Return [X, Y] of the center of cell containing provided text 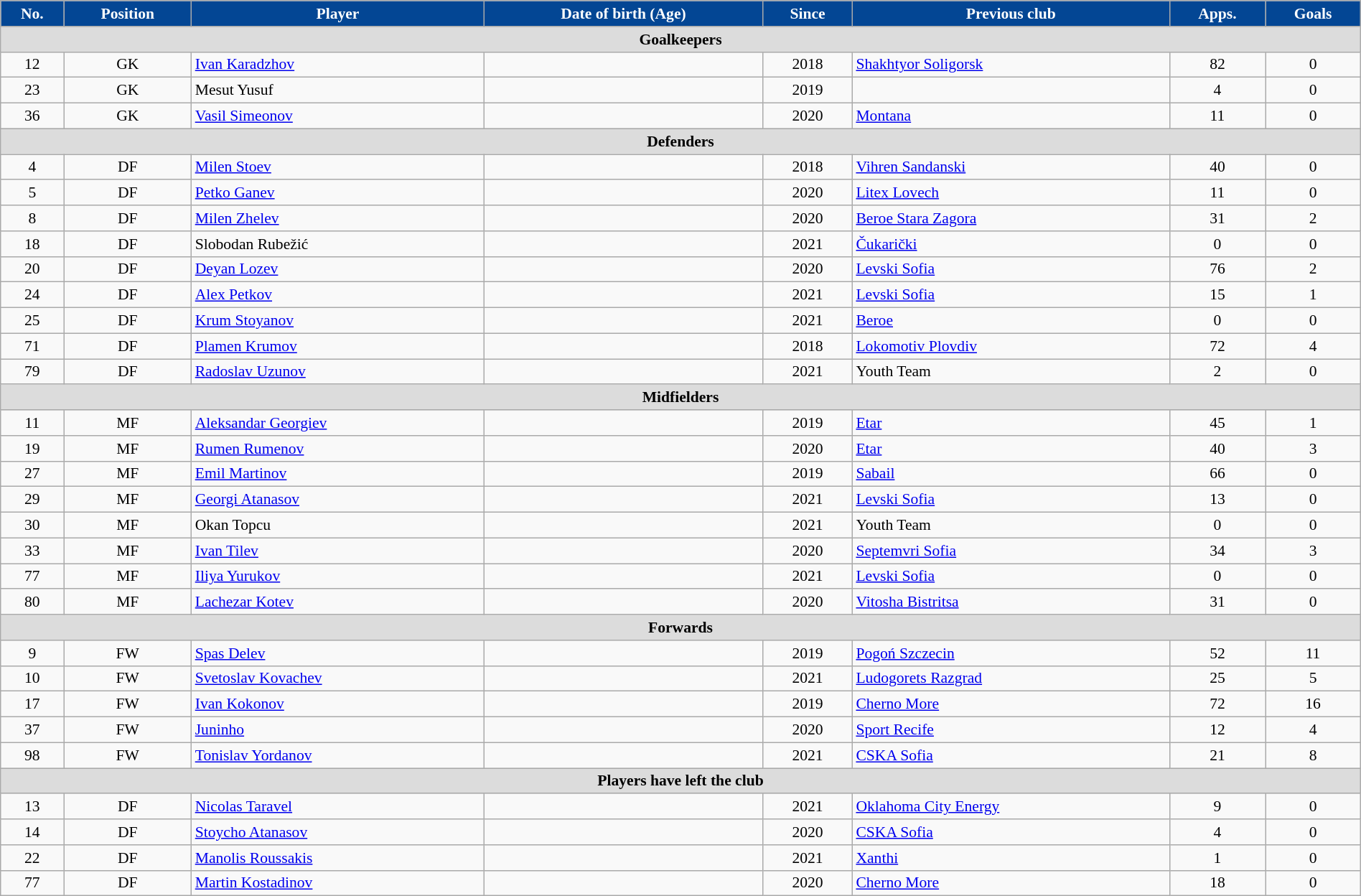
Septemvri Sofia [1011, 551]
16 [1313, 704]
Ludogorets Razgrad [1011, 678]
Vitosha Bistritsa [1011, 602]
33 [32, 551]
Okan Topcu [338, 526]
Milen Stoev [338, 167]
20 [32, 269]
27 [32, 474]
Milen Zhelev [338, 218]
Beroe Stara Zagora [1011, 218]
Apps. [1217, 14]
Xanthi [1011, 858]
Ivan Kokonov [338, 704]
Georgi Atanasov [338, 500]
Since [808, 14]
36 [32, 116]
Position [128, 14]
Radoslav Uzunov [338, 372]
Mesut Yusuf [338, 90]
22 [32, 858]
82 [1217, 65]
45 [1217, 423]
Lachezar Kotev [338, 602]
Goals [1313, 14]
21 [1217, 755]
Stoycho Atanasov [338, 832]
80 [32, 602]
Pogoń Szczecin [1011, 653]
Previous club [1011, 14]
Deyan Lozev [338, 269]
Players have left the club [680, 781]
71 [32, 346]
14 [32, 832]
Iliya Yurukov [338, 577]
79 [32, 372]
Martin Kostadinov [338, 883]
Beroe [1011, 321]
Alex Petkov [338, 295]
Tonislav Yordanov [338, 755]
24 [32, 295]
Goalkeepers [680, 39]
Sport Recife [1011, 730]
Date of birth (Age) [623, 14]
76 [1217, 269]
Shakhtyor Soligorsk [1011, 65]
Svetoslav Kovachev [338, 678]
Plamen Krumov [338, 346]
66 [1217, 474]
Nicolas Taravel [338, 807]
34 [1217, 551]
52 [1217, 653]
37 [32, 730]
23 [32, 90]
29 [32, 500]
Lokomotiv Plovdiv [1011, 346]
Montana [1011, 116]
Litex Lovech [1011, 193]
Spas Delev [338, 653]
Forwards [680, 627]
Juninho [338, 730]
Aleksandar Georgiev [338, 423]
Player [338, 14]
Manolis Roussakis [338, 858]
Ivan Karadzhov [338, 65]
19 [32, 449]
98 [32, 755]
Krum Stoyanov [338, 321]
Defenders [680, 141]
Oklahoma City Energy [1011, 807]
30 [32, 526]
Petko Ganev [338, 193]
Emil Martinov [338, 474]
Vasil Simeonov [338, 116]
Midfielders [680, 398]
No. [32, 14]
Sabail [1011, 474]
Ivan Tilev [338, 551]
Slobodan Rubežić [338, 244]
Čukarički [1011, 244]
Rumen Rumenov [338, 449]
10 [32, 678]
17 [32, 704]
Vihren Sandanski [1011, 167]
15 [1217, 295]
